Detect which cell encompasses the target text, then output its (x, y) center coordinate. 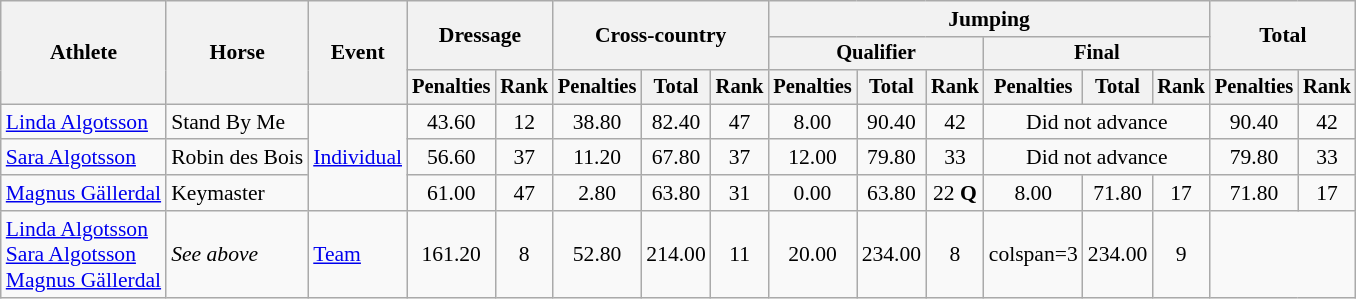
Horse (237, 52)
Cross-country (660, 36)
52.80 (597, 254)
Linda Algotsson (84, 122)
11.20 (597, 158)
Team (358, 254)
Jumping (989, 19)
Athlete (84, 52)
Keymaster (237, 193)
161.20 (451, 254)
22 Q (955, 193)
Qualifier (876, 54)
61.00 (451, 193)
See above (237, 254)
Sara Algotsson (84, 158)
11 (740, 254)
Final (1097, 54)
colspan=3 (1034, 254)
12.00 (812, 158)
Dressage (480, 36)
Stand By Me (237, 122)
9 (1181, 254)
Magnus Gällerdal (84, 193)
Individual (358, 158)
214.00 (676, 254)
56.60 (451, 158)
0.00 (812, 193)
43.60 (451, 122)
Event (358, 52)
82.40 (676, 122)
20.00 (812, 254)
12 (524, 122)
67.80 (676, 158)
31 (740, 193)
Linda AlgotssonSara AlgotssonMagnus Gällerdal (84, 254)
Robin des Bois (237, 158)
2.80 (597, 193)
38.80 (597, 122)
